Extract the (x, y) coordinate from the center of the cell holding the provided text.  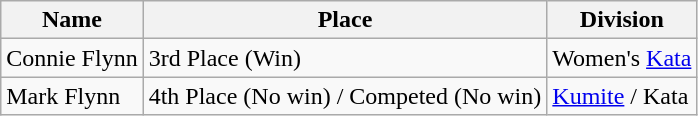
Division (622, 20)
Mark Flynn (72, 96)
Connie Flynn (72, 58)
Name (72, 20)
Women's Kata (622, 58)
3rd Place (Win) (345, 58)
Kumite / Kata (622, 96)
Place (345, 20)
4th Place (No win) / Competed (No win) (345, 96)
